Locate the cell with the specified text and output its [x, y] center coordinate. 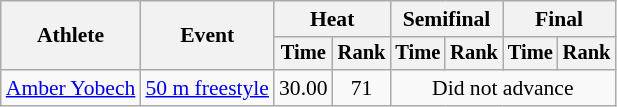
Semifinal [446, 19]
Final [559, 19]
50 m freestyle [207, 88]
Athlete [71, 36]
Amber Yobech [71, 88]
Did not advance [502, 88]
71 [362, 88]
Heat [332, 19]
30.00 [304, 88]
Event [207, 36]
